Find where the given text appears and provide that cell's center as (x, y) coordinate. 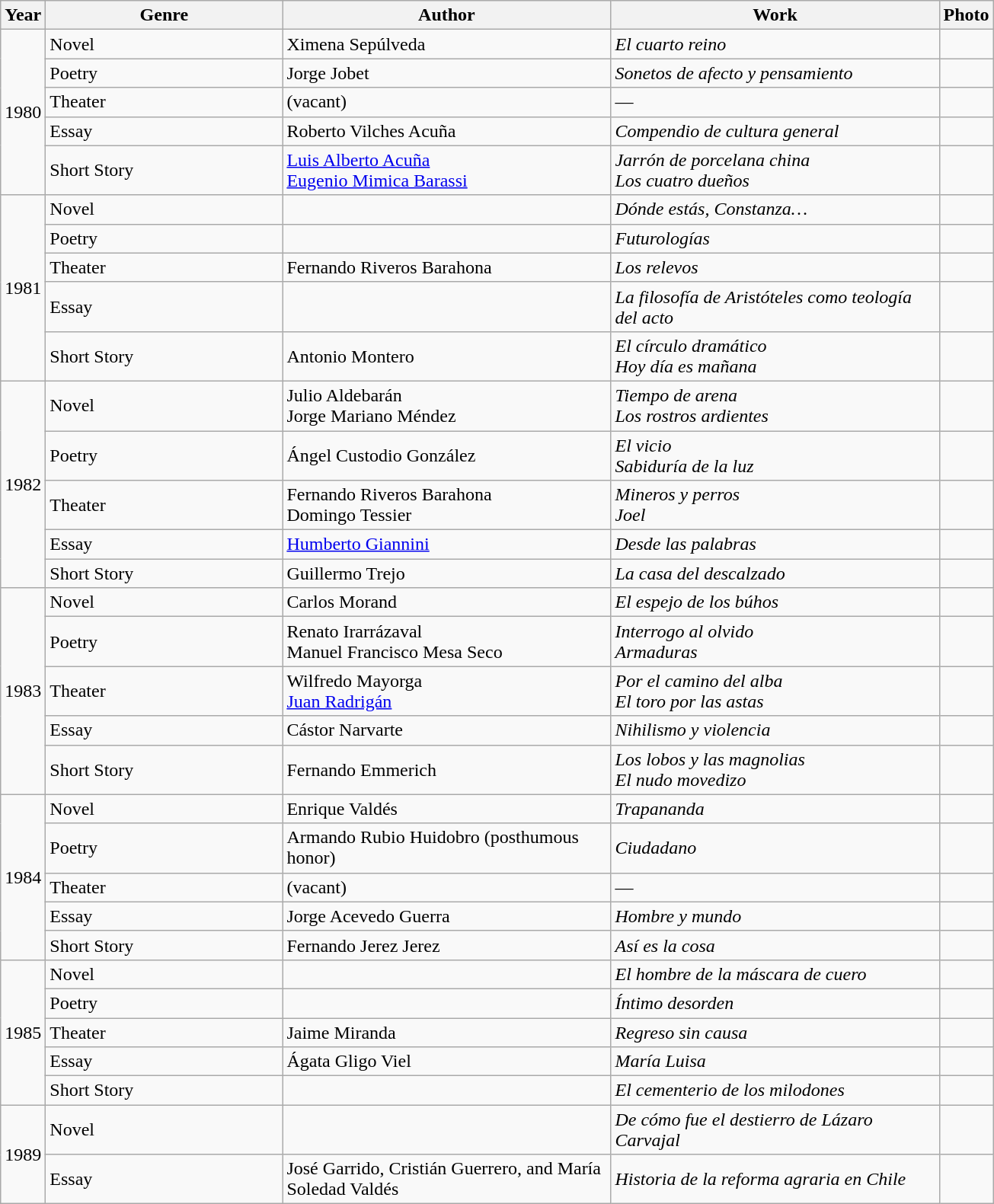
Fernando Riveros Barahona (446, 267)
Hombre y mundo (775, 916)
Guillermo Trejo (446, 573)
1983 (23, 691)
Ángel Custodio González (446, 455)
Luis Alberto AcuñaEugenio Mimica Barassi (446, 171)
Year (23, 15)
1981 (23, 288)
Jorge Jobet (446, 73)
Enrique Valdés (446, 809)
El círculo dramáticoHoy día es mañana (775, 356)
1985 (23, 1032)
Mineros y perrosJoel (775, 506)
Interrogo al olvidoArmaduras (775, 641)
Tiempo de arenaLos rostros ardientes (775, 405)
El hombre de la máscara de cuero (775, 974)
El vicioSabiduría de la luz (775, 455)
Compendio de cultura general (775, 131)
Julio AldebaránJorge Mariano Méndez (446, 405)
Ximena Sepúlveda (446, 44)
La casa del descalzado (775, 573)
Author (446, 15)
María Luisa (775, 1062)
Futurologías (775, 238)
Fernando Jerez Jerez (446, 945)
Desde las palabras (775, 545)
Los lobos y las magnoliasEl nudo movedizo (775, 769)
Regreso sin causa (775, 1032)
Wilfredo MayorgaJuan Radrigán (446, 691)
Fernando Emmerich (446, 769)
Humberto Giannini (446, 545)
Antonio Montero (446, 356)
La filosofía de Aristóteles como teología del acto (775, 306)
Íntimo desorden (775, 1003)
Fernando Riveros BarahonaDomingo Tessier (446, 506)
Carlos Morand (446, 602)
José Garrido, Cristián Guerrero, and María Soledad Valdés (446, 1179)
Por el camino del albaEl toro por las astas (775, 691)
Cástor Narvarte (446, 730)
De cómo fue el destierro de Lázaro Carvajal (775, 1130)
Ciudadano (775, 848)
Photo (966, 15)
1989 (23, 1154)
Renato IrarrázavalManuel Francisco Mesa Seco (446, 641)
Así es la cosa (775, 945)
1984 (23, 877)
Trapananda (775, 809)
Dónde estás, Constanza… (775, 209)
Historia de la reforma agraria en Chile (775, 1179)
1982 (23, 484)
El espejo de los búhos (775, 602)
Jaime Miranda (446, 1032)
Jorge Acevedo Guerra (446, 916)
1980 (23, 113)
Roberto Vilches Acuña (446, 131)
Sonetos de afecto y pensamiento (775, 73)
Genre (165, 15)
Nihilismo y violencia (775, 730)
Jarrón de porcelana chinaLos cuatro dueños (775, 171)
Armando Rubio Huidobro (posthumous honor) (446, 848)
El cementerio de los milodones (775, 1091)
Ágata Gligo Viel (446, 1062)
Los relevos (775, 267)
El cuarto reino (775, 44)
Work (775, 15)
